Identify which cell holds the provided text, then report its [X, Y] central coordinate. 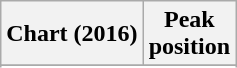
Peakposition [189, 34]
Chart (2016) [72, 34]
